Detect which cell encompasses the target text, then output its [X, Y] center coordinate. 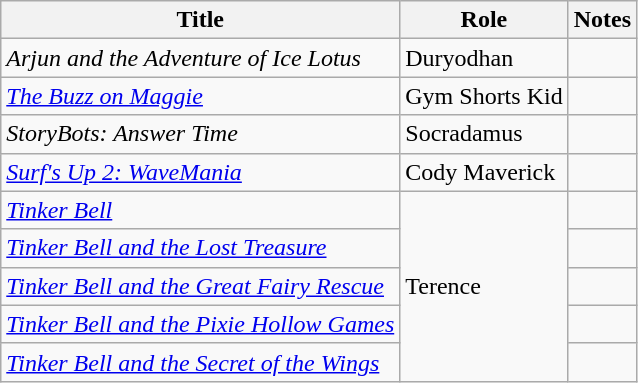
Socradamus [484, 134]
Notes [602, 20]
Cody Maverick [484, 172]
Tinker Bell and the Great Fairy Rescue [200, 286]
Tinker Bell and the Lost Treasure [200, 248]
The Buzz on Maggie [200, 96]
Surf's Up 2: WaveMania [200, 172]
Tinker Bell and the Secret of the Wings [200, 362]
Arjun and the Adventure of Ice Lotus [200, 58]
Terence [484, 286]
Tinker Bell and the Pixie Hollow Games [200, 324]
Role [484, 20]
StoryBots: Answer Time [200, 134]
Duryodhan [484, 58]
Gym Shorts Kid [484, 96]
Title [200, 20]
Tinker Bell [200, 210]
